Scan for the cell matching the given text and deliver its (X, Y) coordinate at center. 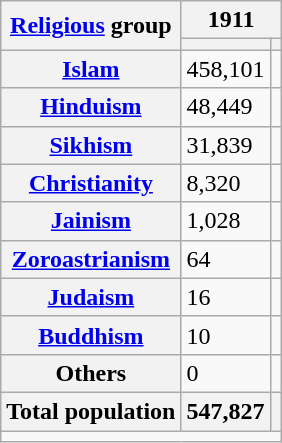
0 (226, 373)
Others (91, 373)
64 (226, 259)
1911 (231, 20)
Zoroastrianism (91, 259)
Total population (91, 411)
16 (226, 297)
Religious group (91, 26)
10 (226, 335)
547,827 (226, 411)
Christianity (91, 183)
Judaism (91, 297)
8,320 (226, 183)
Islam (91, 69)
Jainism (91, 221)
Sikhism (91, 145)
Hinduism (91, 107)
458,101 (226, 69)
Buddhism (91, 335)
48,449 (226, 107)
1,028 (226, 221)
31,839 (226, 145)
